Extract the [X, Y] coordinate from the center of the cell holding the provided text.  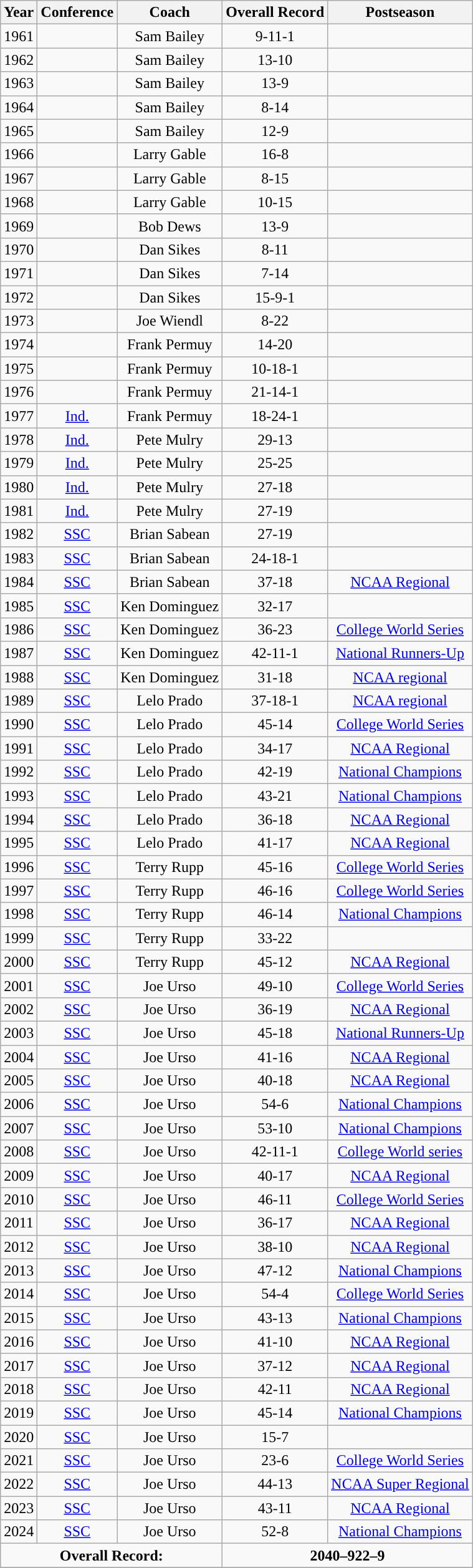
29-13 [275, 440]
1967 [19, 178]
36-19 [275, 1009]
1985 [19, 606]
2000 [19, 962]
10-15 [275, 202]
47-12 [275, 1270]
52-8 [275, 1532]
40-17 [275, 1176]
8-11 [275, 249]
37-18-1 [275, 701]
1982 [19, 535]
31-18 [275, 677]
1996 [19, 867]
46-14 [275, 914]
40-18 [275, 1081]
16-8 [275, 155]
2022 [19, 1484]
34-17 [275, 748]
2024 [19, 1532]
2019 [19, 1413]
42-19 [275, 772]
1964 [19, 107]
37-18 [275, 582]
8-15 [275, 178]
14-20 [275, 345]
13-10 [275, 60]
1991 [19, 748]
2020 [19, 1436]
2009 [19, 1176]
25-25 [275, 463]
Coach [170, 12]
43-11 [275, 1508]
18-24-1 [275, 416]
41-16 [275, 1057]
2003 [19, 1033]
Postseason [400, 12]
45-16 [275, 867]
1988 [19, 677]
24-18-1 [275, 558]
7-14 [275, 273]
Year [19, 12]
43-13 [275, 1318]
2008 [19, 1152]
1978 [19, 440]
49-10 [275, 985]
2005 [19, 1081]
1993 [19, 796]
NCAA Super Regional [400, 1484]
Overall Record: [112, 1556]
36-17 [275, 1223]
9-11-1 [275, 36]
2007 [19, 1128]
12-9 [275, 131]
1972 [19, 298]
1990 [19, 725]
2013 [19, 1270]
1984 [19, 582]
2001 [19, 985]
1963 [19, 84]
37-12 [275, 1365]
2040–922–9 [348, 1556]
2002 [19, 1009]
2015 [19, 1318]
1981 [19, 511]
15-7 [275, 1436]
53-10 [275, 1128]
32-17 [275, 606]
1975 [19, 369]
21-14-1 [275, 392]
1973 [19, 321]
23-6 [275, 1461]
2012 [19, 1247]
2006 [19, 1105]
10-18-1 [275, 369]
1998 [19, 914]
1989 [19, 701]
43-21 [275, 796]
Overall Record [275, 12]
1968 [19, 202]
1997 [19, 891]
2011 [19, 1223]
45-18 [275, 1033]
Joe Wiendl [170, 321]
Conference [77, 12]
54-4 [275, 1294]
45-12 [275, 962]
2004 [19, 1057]
1965 [19, 131]
1983 [19, 558]
1987 [19, 653]
1986 [19, 629]
15-9-1 [275, 298]
33-22 [275, 938]
1974 [19, 345]
1999 [19, 938]
38-10 [275, 1247]
54-6 [275, 1105]
1977 [19, 416]
42-11 [275, 1389]
1969 [19, 226]
8-14 [275, 107]
1961 [19, 36]
College World series [400, 1152]
1995 [19, 843]
1962 [19, 60]
1992 [19, 772]
1976 [19, 392]
1994 [19, 820]
2010 [19, 1199]
1966 [19, 155]
27-18 [275, 487]
1971 [19, 273]
2016 [19, 1342]
36-18 [275, 820]
2014 [19, 1294]
2021 [19, 1461]
2023 [19, 1508]
1980 [19, 487]
46-11 [275, 1199]
36-23 [275, 629]
Bob Dews [170, 226]
8-22 [275, 321]
2017 [19, 1365]
1979 [19, 463]
41-10 [275, 1342]
1970 [19, 249]
44-13 [275, 1484]
2018 [19, 1389]
41-17 [275, 843]
46-16 [275, 891]
